Return [x, y] of the center of cell containing provided text 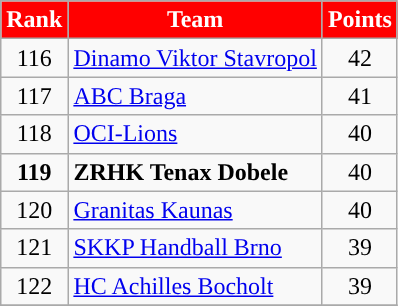
119 [34, 172]
SKKP Handball Brno [196, 248]
117 [34, 96]
41 [360, 96]
121 [34, 248]
116 [34, 58]
Dinamo Viktor Stavropol [196, 58]
ABC Braga [196, 96]
ZRHK Tenax Dobele [196, 172]
118 [34, 134]
42 [360, 58]
120 [34, 210]
Granitas Kaunas [196, 210]
HC Achilles Bocholt [196, 286]
122 [34, 286]
Points [360, 20]
Team [196, 20]
Rank [34, 20]
OCI-Lions [196, 134]
